For the text-containing cell, return its midpoint in (x, y) coordinate format. 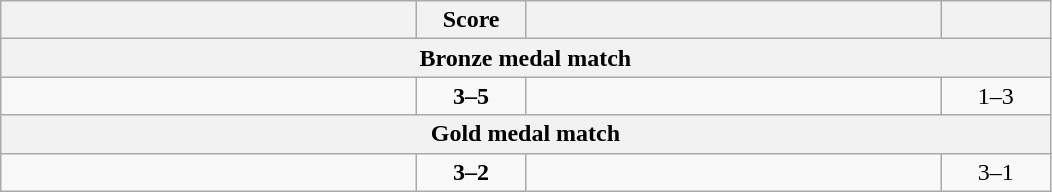
1–3 (996, 96)
3–5 (472, 96)
Gold medal match (526, 134)
Bronze medal match (526, 58)
3–2 (472, 172)
Score (472, 20)
3–1 (996, 172)
